Search for the cell housing the specified text and yield its (X, Y) center coordinate. 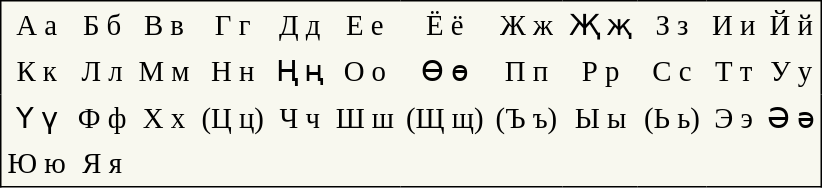
Ф ф (102, 117)
Җ җ (600, 24)
Я я (102, 164)
Ә ә (791, 117)
Ы ы (600, 117)
П п (527, 71)
Х х (164, 117)
Ш ш (365, 117)
Б б (102, 24)
(Ц ц) (232, 117)
Ң ң (300, 71)
(Щ щ) (445, 117)
Ү ү (36, 117)
Р р (600, 71)
С с (672, 71)
Э э (734, 117)
Ө ө (445, 71)
А а (36, 24)
М м (164, 71)
(Ь ь) (672, 117)
У у (791, 71)
(Ъ ъ) (527, 117)
Ж ж (527, 24)
З з (672, 24)
К к (36, 71)
О о (365, 71)
Е е (365, 24)
В в (164, 24)
Т т (734, 71)
Ч ч (300, 117)
И и (734, 24)
Г г (232, 24)
Ю ю (36, 164)
Л л (102, 71)
Й й (791, 24)
Н н (232, 71)
Ё ё (445, 24)
Д д (300, 24)
